Pinpoint the cell where the given text exists, returning its (x, y) midpoint coordinate. 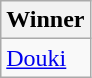
Douki (46, 58)
Winner (46, 20)
